For the text-containing cell, return its midpoint in [x, y] coordinate format. 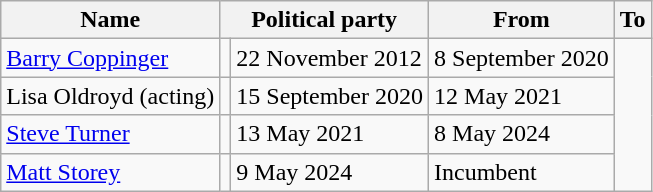
15 September 2020 [330, 96]
Incumbent [522, 172]
12 May 2021 [522, 96]
22 November 2012 [330, 58]
8 September 2020 [522, 58]
Lisa Oldroyd (acting) [110, 96]
Matt Storey [110, 172]
Barry Coppinger [110, 58]
Political party [324, 20]
Name [110, 20]
9 May 2024 [330, 172]
13 May 2021 [330, 134]
From [522, 20]
8 May 2024 [522, 134]
Steve Turner [110, 134]
To [632, 20]
